Pinpoint the cell where the given text exists, returning its [x, y] midpoint coordinate. 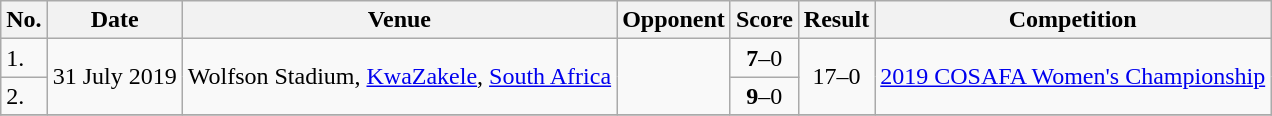
Score [764, 20]
1. [24, 58]
Result [836, 20]
No. [24, 20]
Wolfson Stadium, KwaZakele, South Africa [399, 77]
Date [114, 20]
31 July 2019 [114, 77]
7–0 [764, 58]
Competition [1073, 20]
9–0 [764, 96]
Opponent [674, 20]
2. [24, 96]
17–0 [836, 77]
Venue [399, 20]
2019 COSAFA Women's Championship [1073, 77]
